For the text-containing cell, return its midpoint in (X, Y) coordinate format. 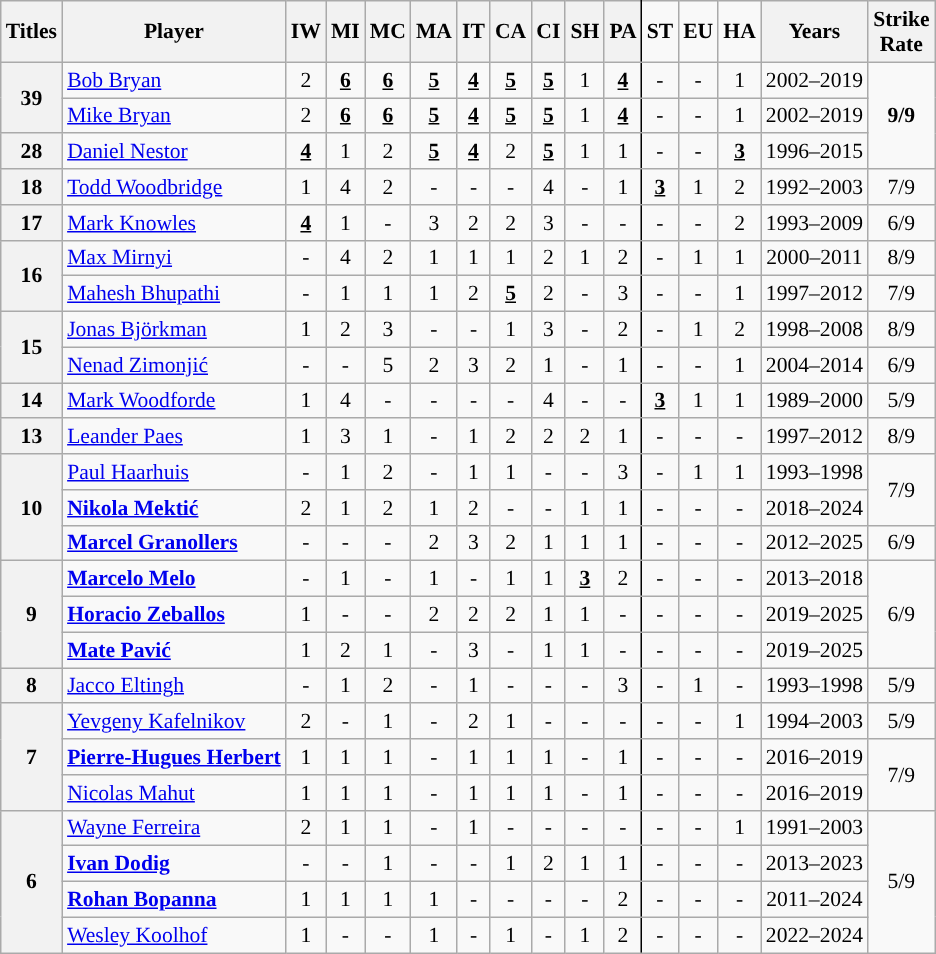
CI (548, 32)
1993–2009 (814, 223)
Mike Bryan (174, 116)
28 (32, 152)
IT (474, 32)
1992–2003 (814, 187)
Titles (32, 32)
Player (174, 32)
17 (32, 223)
14 (32, 401)
Marcelo Melo (174, 579)
1998–2008 (814, 330)
2004–2014 (814, 365)
9/9 (901, 116)
1991–2003 (814, 828)
Rohan Bopanna (174, 900)
2011–2024 (814, 900)
13 (32, 437)
Nicolas Mahut (174, 793)
Mahesh Bhupathi (174, 294)
Mark Woodforde (174, 401)
Bob Bryan (174, 80)
Todd Woodbridge (174, 187)
2018–2024 (814, 508)
Nenad Zimonjić (174, 365)
Jacco Eltingh (174, 686)
Horacio Zeballos (174, 615)
MC (388, 32)
Wesley Koolhof (174, 935)
2013–2018 (814, 579)
1996–2015 (814, 152)
2022–2024 (814, 935)
Nikola Mektić (174, 508)
2013–2023 (814, 864)
Pierre-Hugues Herbert (174, 757)
18 (32, 187)
MI (346, 32)
10 (32, 508)
16 (32, 276)
StrikeRate (901, 32)
PA (622, 32)
EU (698, 32)
1994–2003 (814, 722)
CA (510, 32)
MA (434, 32)
Leander Paes (174, 437)
IW (306, 32)
Daniel Nestor (174, 152)
Marcel Granollers (174, 543)
Mark Knowles (174, 223)
Years (814, 32)
39 (32, 98)
15 (32, 348)
Mate Pavić (174, 650)
Wayne Ferreira (174, 828)
Max Mirnyi (174, 258)
ST (660, 32)
2000–2011 (814, 258)
SH (584, 32)
9 (32, 614)
HA (740, 32)
7 (32, 758)
Yevgeny Kafelnikov (174, 722)
8 (32, 686)
Ivan Dodig (174, 864)
Paul Haarhuis (174, 472)
1989–2000 (814, 401)
Jonas Björkman (174, 330)
2012–2025 (814, 543)
